For the text-containing cell, return its midpoint in (X, Y) coordinate format. 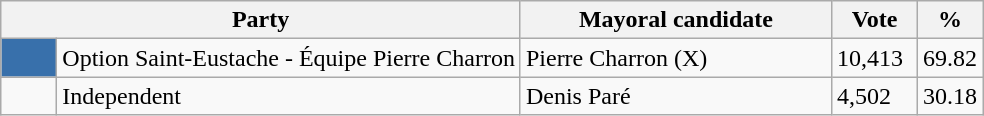
69.82 (950, 58)
Mayoral candidate (676, 20)
4,502 (874, 96)
Option Saint-Eustache - Équipe Pierre Charron (289, 58)
Pierre Charron (X) (676, 58)
Independent (289, 96)
Denis Paré (676, 96)
% (950, 20)
30.18 (950, 96)
Party (261, 20)
10,413 (874, 58)
Vote (874, 20)
